Extract the (X, Y) coordinate from the center of the cell holding the provided text.  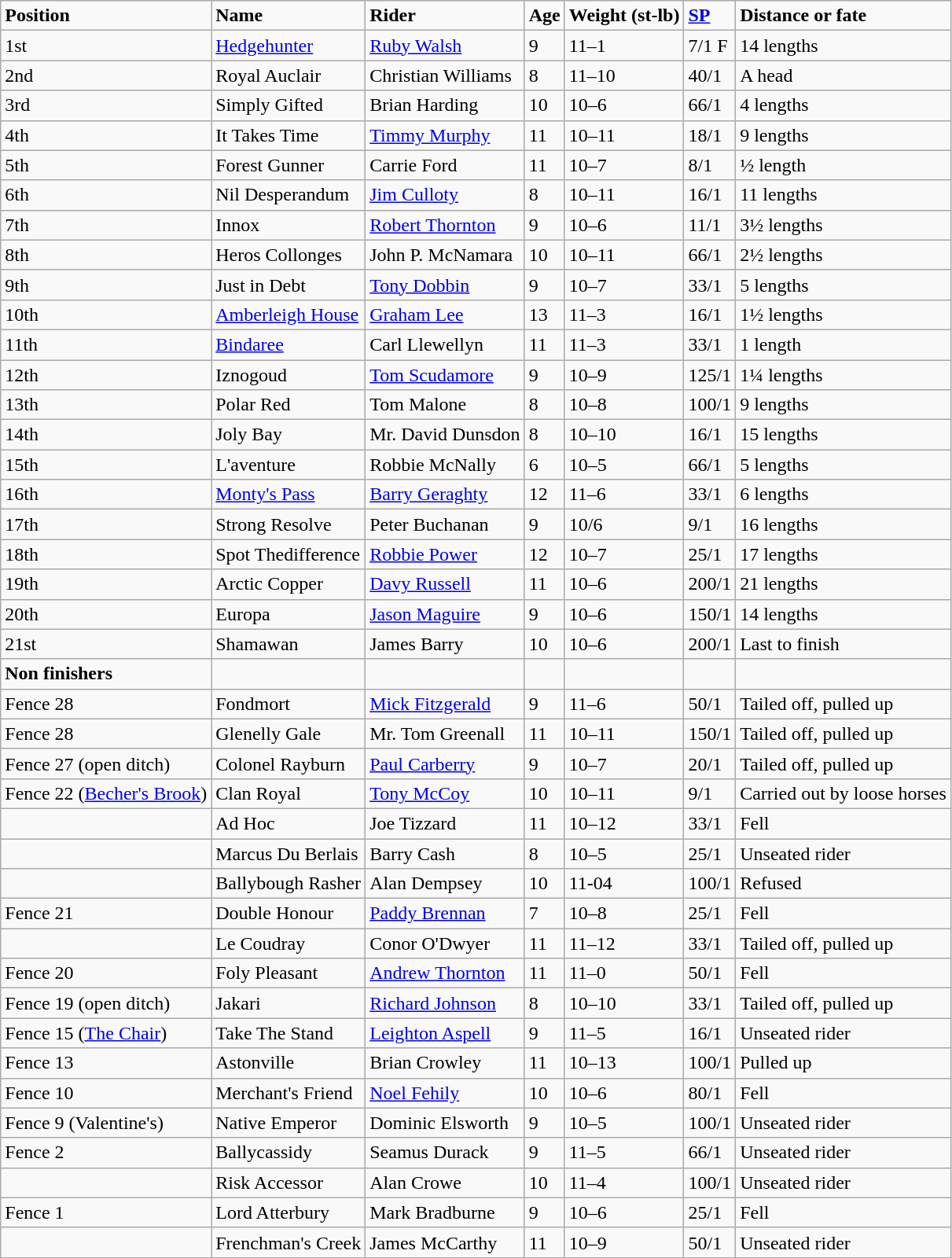
Weight (st-lb) (624, 16)
Lord Atterbury (289, 1212)
11th (106, 344)
Jason Maguire (445, 614)
7 (544, 914)
Fence 19 (open ditch) (106, 1003)
Mr. Tom Greenall (445, 734)
Amberleigh House (289, 314)
Spot Thedifference (289, 554)
Carl Llewellyn (445, 344)
11/1 (710, 225)
12th (106, 375)
11–1 (624, 46)
Fence 15 (The Chair) (106, 1033)
15 lengths (844, 435)
17 lengths (844, 554)
Fence 21 (106, 914)
11–4 (624, 1183)
21st (106, 644)
16th (106, 495)
Position (106, 16)
Alan Dempsey (445, 884)
1st (106, 46)
Just in Debt (289, 285)
11–0 (624, 973)
Conor O'Dwyer (445, 943)
10/6 (624, 524)
Tony McCoy (445, 793)
Non finishers (106, 674)
Timmy Murphy (445, 135)
Seamus Durack (445, 1153)
Fence 1 (106, 1212)
Graham Lee (445, 314)
Ballybough Rasher (289, 884)
A head (844, 75)
Peter Buchanan (445, 524)
Glenelly Gale (289, 734)
11-04 (624, 884)
Ballycassidy (289, 1153)
Jim Culloty (445, 195)
21 lengths (844, 584)
SP (710, 16)
13 (544, 314)
Fence 10 (106, 1093)
Monty's Pass (289, 495)
Dominic Elsworth (445, 1123)
7th (106, 225)
Ad Hoc (289, 823)
13th (106, 405)
5th (106, 165)
Tom Scudamore (445, 375)
2½ lengths (844, 255)
Richard Johnson (445, 1003)
Fence 20 (106, 973)
Foly Pleasant (289, 973)
Clan Royal (289, 793)
80/1 (710, 1093)
6 (544, 465)
20th (106, 614)
40/1 (710, 75)
Fence 27 (open ditch) (106, 763)
James Barry (445, 644)
Fence 13 (106, 1063)
1 length (844, 344)
Robbie Power (445, 554)
Noel Fehily (445, 1093)
Mick Fitzgerald (445, 704)
4 lengths (844, 105)
10–12 (624, 823)
Brian Crowley (445, 1063)
Jakari (289, 1003)
20/1 (710, 763)
Fence 2 (106, 1153)
Marcus Du Berlais (289, 853)
Colonel Rayburn (289, 763)
Europa (289, 614)
1¼ lengths (844, 375)
Innox (289, 225)
Risk Accessor (289, 1183)
6 lengths (844, 495)
18/1 (710, 135)
Fondmort (289, 704)
Leighton Aspell (445, 1033)
Royal Auclair (289, 75)
James McCarthy (445, 1242)
19th (106, 584)
Strong Resolve (289, 524)
Polar Red (289, 405)
Native Emperor (289, 1123)
It Takes Time (289, 135)
Robbie McNally (445, 465)
Forest Gunner (289, 165)
Refused (844, 884)
11–10 (624, 75)
½ length (844, 165)
Mark Bradburne (445, 1212)
John P. McNamara (445, 255)
Ruby Walsh (445, 46)
L'aventure (289, 465)
Mr. David Dunsdon (445, 435)
Andrew Thornton (445, 973)
Pulled up (844, 1063)
10–13 (624, 1063)
Fence 22 (Becher's Brook) (106, 793)
Davy Russell (445, 584)
Carried out by loose horses (844, 793)
Tony Dobbin (445, 285)
8/1 (710, 165)
Double Honour (289, 914)
7/1 F (710, 46)
Le Coudray (289, 943)
6th (106, 195)
Last to finish (844, 644)
Frenchman's Creek (289, 1242)
10th (106, 314)
Robert Thornton (445, 225)
Rider (445, 16)
15th (106, 465)
Christian Williams (445, 75)
Hedgehunter (289, 46)
Simply Gifted (289, 105)
Shamawan (289, 644)
Alan Crowe (445, 1183)
3½ lengths (844, 225)
Barry Cash (445, 853)
Name (289, 16)
4th (106, 135)
Take The Stand (289, 1033)
Barry Geraghty (445, 495)
8th (106, 255)
17th (106, 524)
Bindaree (289, 344)
Merchant's Friend (289, 1093)
Joly Bay (289, 435)
125/1 (710, 375)
Carrie Ford (445, 165)
11 lengths (844, 195)
Paddy Brennan (445, 914)
16 lengths (844, 524)
Heros Collonges (289, 255)
Paul Carberry (445, 763)
Astonville (289, 1063)
3rd (106, 105)
2nd (106, 75)
Distance or fate (844, 16)
Tom Malone (445, 405)
18th (106, 554)
Nil Desperandum (289, 195)
14th (106, 435)
Arctic Copper (289, 584)
Fence 9 (Valentine's) (106, 1123)
Joe Tizzard (445, 823)
Brian Harding (445, 105)
Age (544, 16)
Iznogoud (289, 375)
9th (106, 285)
11–12 (624, 943)
1½ lengths (844, 314)
